Extract the [x, y] coordinate from the center of the cell holding the provided text.  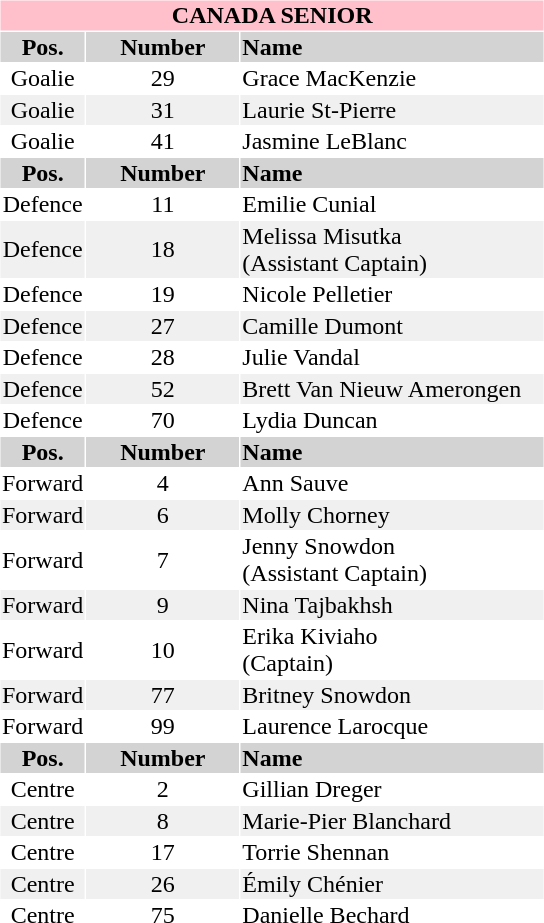
41 [162, 141]
29 [162, 79]
Emilie Cunial [392, 205]
Camille Dumont [392, 326]
Jenny Snowdon(Assistant Captain) [392, 560]
2 [162, 789]
Marie-Pier Blanchard [392, 821]
11 [162, 205]
Jasmine LeBlanc [392, 141]
Ann Sauve [392, 483]
Torrie Shennan [392, 853]
19 [162, 295]
Brett Van Nieuw Amerongen [392, 389]
Grace MacKenzie [392, 79]
Erika Kiviaho(Captain) [392, 650]
27 [162, 326]
Émily Chénier [392, 884]
Laurie St-Pierre [392, 110]
Laurence Larocque [392, 727]
17 [162, 853]
26 [162, 884]
6 [162, 515]
28 [162, 357]
Nina Tajbakhsh [392, 605]
Lydia Duncan [392, 421]
Molly Chorney [392, 515]
4 [162, 483]
52 [162, 389]
7 [162, 560]
Julie Vandal [392, 357]
10 [162, 650]
70 [162, 421]
18 [162, 250]
9 [162, 605]
Britney Snowdon [392, 695]
31 [162, 110]
99 [162, 727]
8 [162, 821]
Melissa Misutka(Assistant Captain) [392, 250]
Nicole Pelletier [392, 295]
77 [162, 695]
Gillian Dreger [392, 789]
CANADA SENIOR [272, 15]
